Capture the cell that displays the provided text and extract its [x, y] central coordinate. 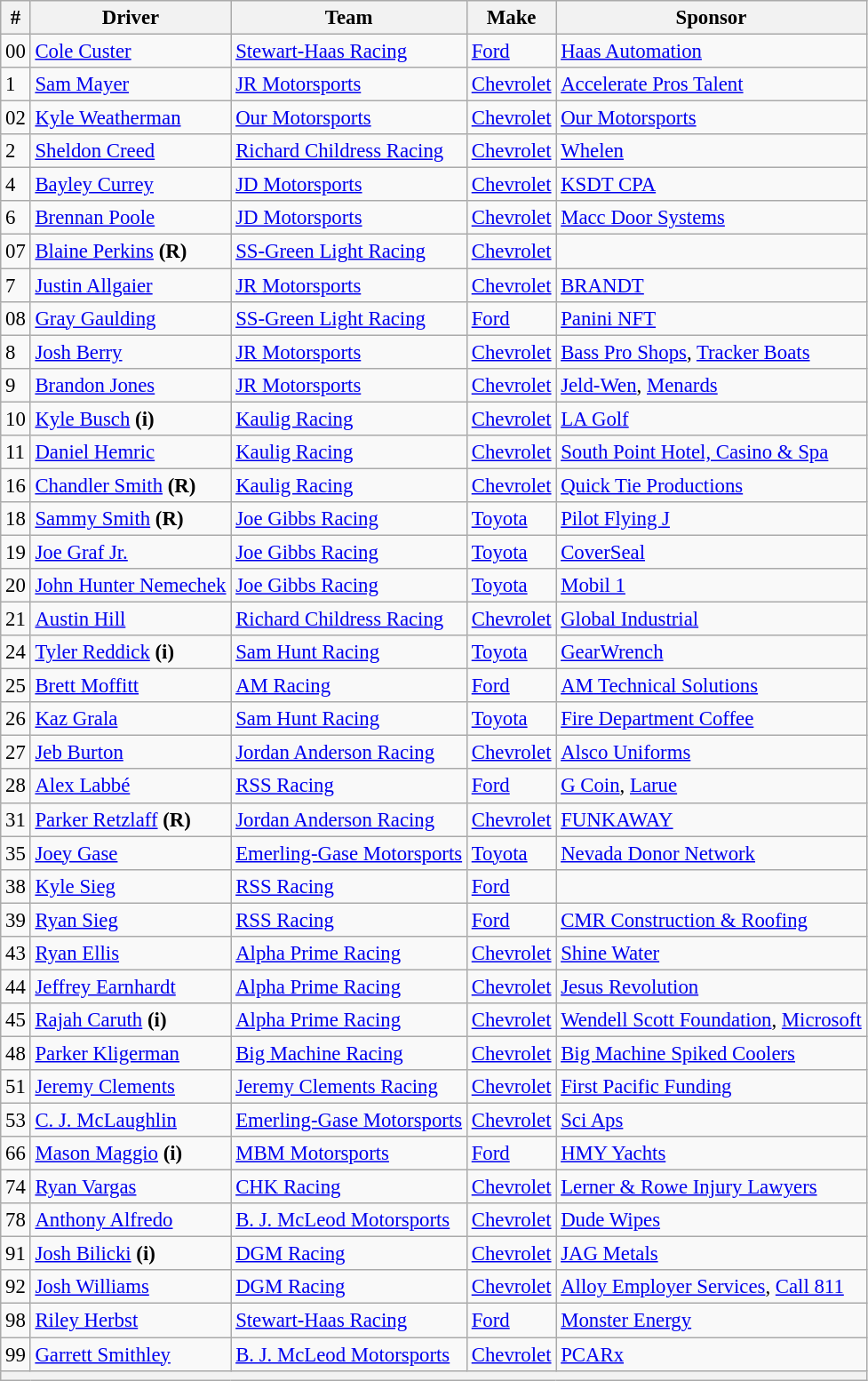
11 [16, 452]
51 [16, 1087]
GearWrench [711, 652]
Brett Moffitt [131, 686]
LA Golf [711, 419]
Quick Tie Productions [711, 485]
20 [16, 586]
Jeffrey Earnhardt [131, 986]
John Hunter Nemechek [131, 586]
00 [16, 52]
Gray Gaulding [131, 318]
Monster Energy [711, 1321]
# [16, 18]
Global Industrial [711, 619]
Ryan Sieg [131, 920]
Big Machine Spiked Coolers [711, 1053]
Alsco Uniforms [711, 753]
Alex Labbé [131, 786]
1 [16, 84]
78 [16, 1220]
25 [16, 686]
Haas Automation [711, 52]
Macc Door Systems [711, 218]
CMR Construction & Roofing [711, 920]
16 [16, 485]
35 [16, 853]
Joe Graf Jr. [131, 552]
Jeb Burton [131, 753]
First Pacific Funding [711, 1087]
Kaz Grala [131, 719]
9 [16, 385]
Josh Bilicki (i) [131, 1254]
Parker Retzlaff (R) [131, 819]
26 [16, 719]
Ryan Ellis [131, 954]
48 [16, 1053]
Alloy Employer Services, Call 811 [711, 1288]
8 [16, 352]
KSDT CPA [711, 185]
Justin Allgaier [131, 285]
Riley Herbst [131, 1321]
99 [16, 1354]
Sheldon Creed [131, 151]
19 [16, 552]
Bass Pro Shops, Tracker Boats [711, 352]
66 [16, 1153]
10 [16, 419]
91 [16, 1254]
27 [16, 753]
Garrett Smithley [131, 1354]
Daniel Hemric [131, 452]
53 [16, 1121]
Brandon Jones [131, 385]
Cole Custer [131, 52]
Shine Water [711, 954]
07 [16, 251]
CoverSeal [711, 552]
38 [16, 886]
Whelen [711, 151]
Austin Hill [131, 619]
Wendell Scott Foundation, Microsoft [711, 1020]
Accelerate Pros Talent [711, 84]
24 [16, 652]
Josh Berry [131, 352]
Kyle Weatherman [131, 118]
98 [16, 1321]
Chandler Smith (R) [131, 485]
G Coin, Larue [711, 786]
Joey Gase [131, 853]
Kyle Busch (i) [131, 419]
Jeld-Wen, Menards [711, 385]
Sponsor [711, 18]
45 [16, 1020]
Pilot Flying J [711, 519]
JAG Metals [711, 1254]
43 [16, 954]
Brennan Poole [131, 218]
Jeremy Clements [131, 1087]
2 [16, 151]
Jesus Revolution [711, 986]
AM Racing [349, 686]
Mason Maggio (i) [131, 1153]
Sam Mayer [131, 84]
44 [16, 986]
Jeremy Clements Racing [349, 1087]
HMY Yachts [711, 1153]
4 [16, 185]
Fire Department Coffee [711, 719]
92 [16, 1288]
Tyler Reddick (i) [131, 652]
Blaine Perkins (R) [131, 251]
28 [16, 786]
Nevada Donor Network [711, 853]
Lerner & Rowe Injury Lawyers [711, 1187]
Driver [131, 18]
Mobil 1 [711, 586]
FUNKAWAY [711, 819]
Ryan Vargas [131, 1187]
39 [16, 920]
C. J. McLaughlin [131, 1121]
21 [16, 619]
7 [16, 285]
Sci Aps [711, 1121]
74 [16, 1187]
Anthony Alfredo [131, 1220]
Parker Kligerman [131, 1053]
CHK Racing [349, 1187]
Big Machine Racing [349, 1053]
BRANDT [711, 285]
Bayley Currey [131, 185]
18 [16, 519]
Panini NFT [711, 318]
6 [16, 218]
Dude Wipes [711, 1220]
Make [511, 18]
Kyle Sieg [131, 886]
08 [16, 318]
PCARx [711, 1354]
31 [16, 819]
South Point Hotel, Casino & Spa [711, 452]
MBM Motorsports [349, 1153]
Josh Williams [131, 1288]
AM Technical Solutions [711, 686]
02 [16, 118]
Sammy Smith (R) [131, 519]
Team [349, 18]
Rajah Caruth (i) [131, 1020]
